Extract the [X, Y] coordinate from the center of the cell holding the provided text.  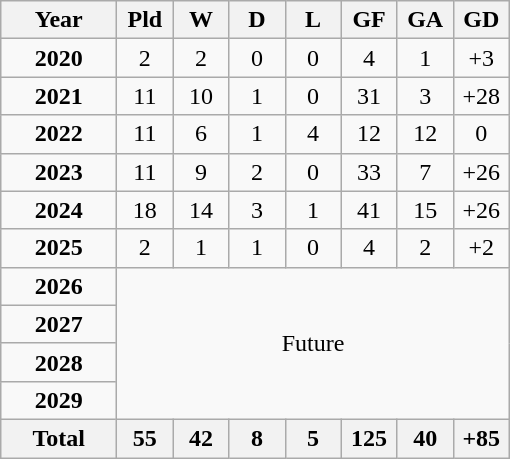
5 [313, 438]
42 [201, 438]
18 [145, 210]
40 [425, 438]
2020 [59, 58]
15 [425, 210]
Future [313, 343]
2029 [59, 400]
2025 [59, 248]
55 [145, 438]
Pld [145, 20]
2024 [59, 210]
14 [201, 210]
Total [59, 438]
2026 [59, 286]
2022 [59, 134]
6 [201, 134]
L [313, 20]
GF [369, 20]
+85 [481, 438]
GD [481, 20]
+3 [481, 58]
W [201, 20]
8 [257, 438]
D [257, 20]
10 [201, 96]
7 [425, 172]
+28 [481, 96]
31 [369, 96]
Year [59, 20]
33 [369, 172]
2023 [59, 172]
41 [369, 210]
2021 [59, 96]
125 [369, 438]
+2 [481, 248]
2028 [59, 362]
2027 [59, 324]
9 [201, 172]
GA [425, 20]
